Return (X, Y) of the center of cell containing provided text 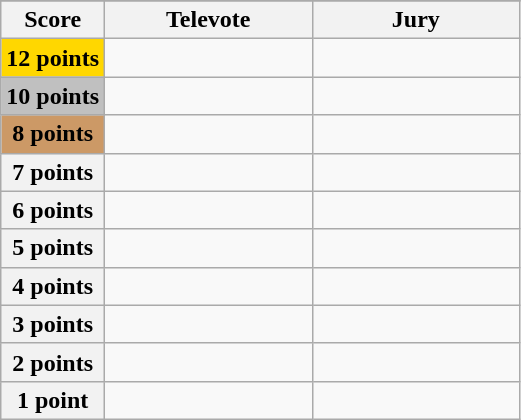
8 points (53, 134)
7 points (53, 172)
1 point (53, 400)
Score (53, 20)
5 points (53, 248)
12 points (53, 58)
4 points (53, 286)
Televote (209, 20)
3 points (53, 324)
10 points (53, 96)
2 points (53, 362)
6 points (53, 210)
Jury (416, 20)
